Pinpoint the cell where the given text exists, returning its [X, Y] midpoint coordinate. 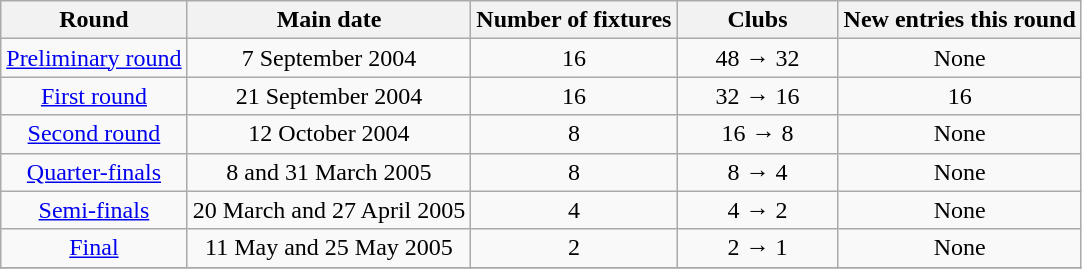
Clubs [758, 20]
Semi-finals [94, 210]
2 [574, 248]
New entries this round [960, 20]
Round [94, 20]
12 October 2004 [329, 134]
Number of fixtures [574, 20]
First round [94, 96]
Quarter-finals [94, 172]
32 → 16 [758, 96]
8 and 31 March 2005 [329, 172]
4 [574, 210]
8 → 4 [758, 172]
2 → 1 [758, 248]
Preliminary round [94, 58]
16 → 8 [758, 134]
Main date [329, 20]
21 September 2004 [329, 96]
20 March and 27 April 2005 [329, 210]
11 May and 25 May 2005 [329, 248]
48 → 32 [758, 58]
Second round [94, 134]
4 → 2 [758, 210]
Final [94, 248]
7 September 2004 [329, 58]
